Output the [X, Y] coordinate of the center of the cell containing the given text.  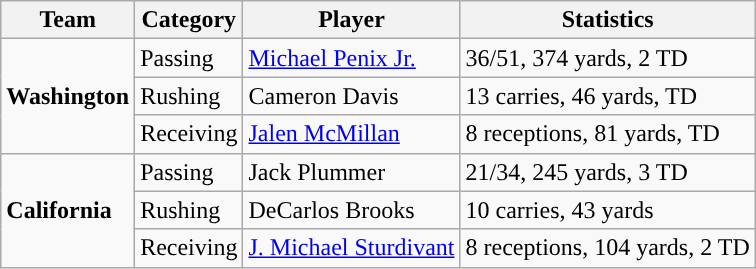
Jalen McMillan [352, 134]
21/34, 245 yards, 3 TD [608, 172]
8 receptions, 104 yards, 2 TD [608, 248]
DeCarlos Brooks [352, 210]
Michael Penix Jr. [352, 58]
10 carries, 43 yards [608, 210]
J. Michael Sturdivant [352, 248]
36/51, 374 yards, 2 TD [608, 58]
Washington [68, 96]
13 carries, 46 yards, TD [608, 96]
Jack Plummer [352, 172]
Statistics [608, 20]
Player [352, 20]
Cameron Davis [352, 96]
California [68, 210]
Team [68, 20]
Category [189, 20]
8 receptions, 81 yards, TD [608, 134]
